Determine the [x, y] coordinate at the center of the cell enclosing the given text.  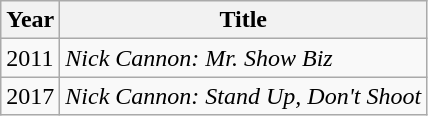
Nick Cannon: Stand Up, Don't Shoot [244, 96]
Year [30, 20]
2017 [30, 96]
Title [244, 20]
2011 [30, 58]
Nick Cannon: Mr. Show Biz [244, 58]
